From the cell containing the given text, extract its center point as (x, y) coordinate. 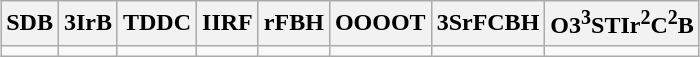
3IrB (88, 24)
TDDC (156, 24)
3SrFCBH (488, 24)
O33STIr2C2B (622, 24)
IIRF (228, 24)
OOOOT (380, 24)
rFBH (294, 24)
SDB (30, 24)
